Search for the cell housing the specified text and yield its (X, Y) center coordinate. 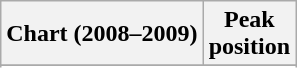
Chart (2008–2009) (102, 34)
Peakposition (249, 34)
